Locate the cell with the specified text and output its (x, y) center coordinate. 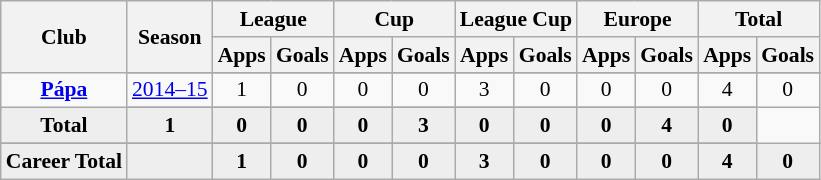
League Cup (516, 19)
Club (64, 36)
Cup (394, 19)
2014–15 (170, 90)
Season (170, 36)
Career Total (64, 162)
League (274, 19)
Pápa (64, 90)
Europe (638, 19)
